Capture the cell that displays the provided text and extract its [X, Y] central coordinate. 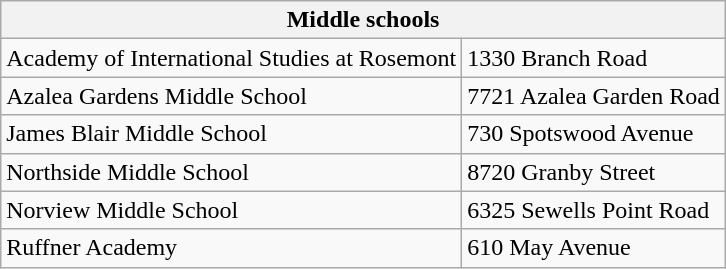
Azalea Gardens Middle School [232, 96]
610 May Avenue [594, 248]
730 Spotswood Avenue [594, 134]
8720 Granby Street [594, 172]
Middle schools [364, 20]
Norview Middle School [232, 210]
Ruffner Academy [232, 248]
6325 Sewells Point Road [594, 210]
Academy of International Studies at Rosemont [232, 58]
James Blair Middle School [232, 134]
7721 Azalea Garden Road [594, 96]
1330 Branch Road [594, 58]
Northside Middle School [232, 172]
